For the text-containing cell, return its midpoint in (X, Y) coordinate format. 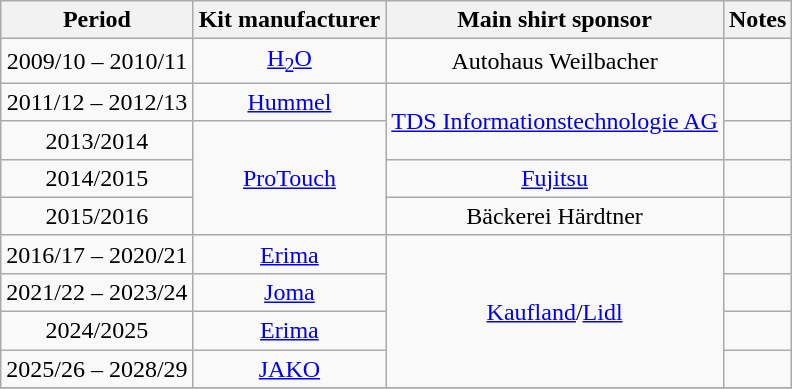
2021/22 – 2023/24 (97, 292)
2025/26 – 2028/29 (97, 369)
2014/2015 (97, 178)
Main shirt sponsor (555, 20)
Kaufland/Lidl (555, 311)
2015/2016 (97, 216)
Kit manufacturer (290, 20)
Bäckerei Härdtner (555, 216)
2016/17 – 2020/21 (97, 254)
2009/10 – 2010/11 (97, 61)
Notes (757, 20)
JAKO (290, 369)
H2O (290, 61)
Fujitsu (555, 178)
TDS Informationstechnologie AG (555, 121)
Hummel (290, 102)
ProTouch (290, 178)
2013/2014 (97, 140)
Period (97, 20)
2011/12 – 2012/13 (97, 102)
Autohaus Weilbacher (555, 61)
Joma (290, 292)
2024/2025 (97, 331)
